Capture the cell that displays the provided text and extract its (X, Y) central coordinate. 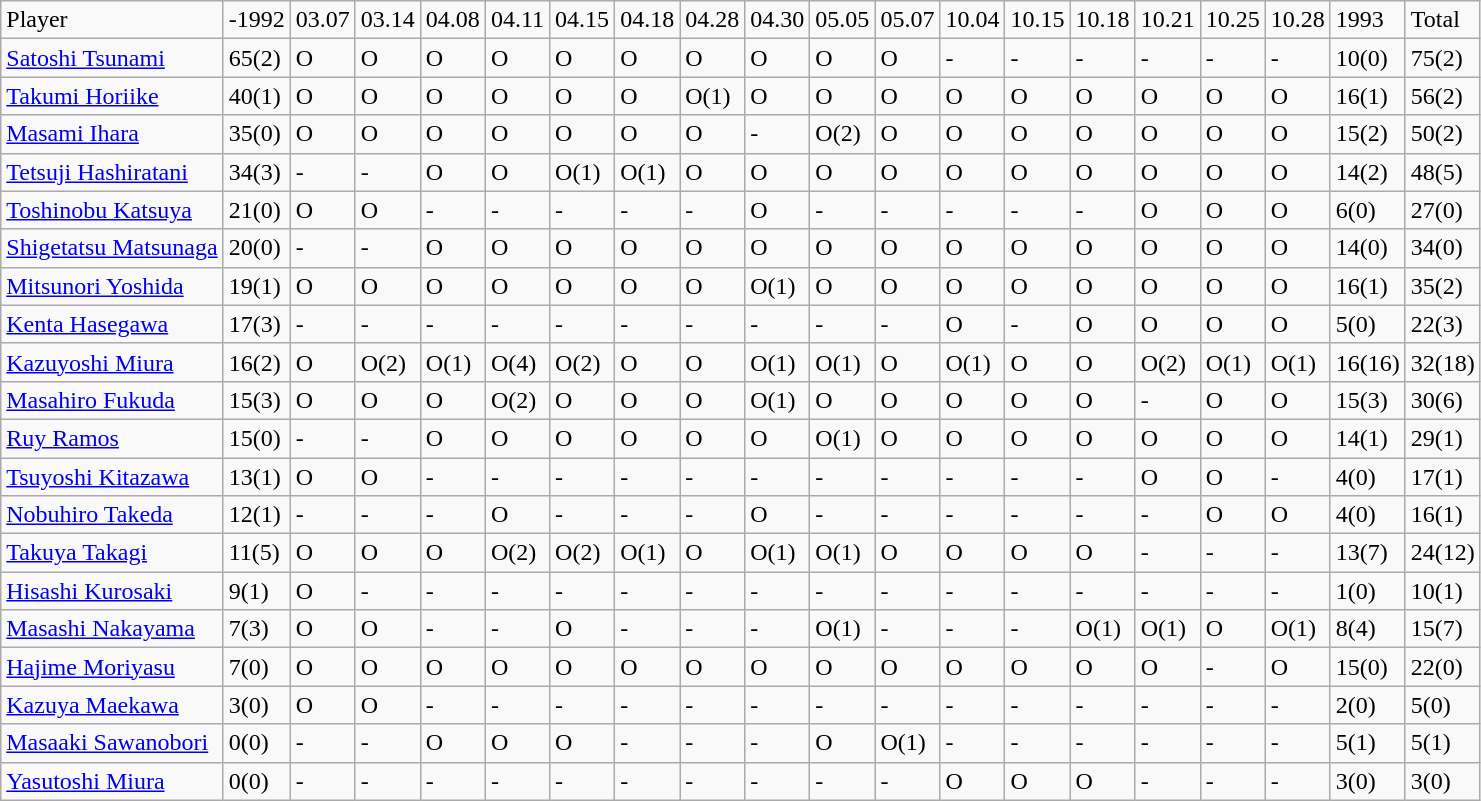
30(6) (1442, 400)
Satoshi Tsunami (112, 58)
Hajime Moriyasu (112, 667)
Masaaki Sawanobori (112, 743)
22(0) (1442, 667)
13(7) (1368, 553)
10(1) (1442, 591)
35(0) (256, 134)
Tsuyoshi Kitazawa (112, 477)
Takumi Horiike (112, 96)
1(0) (1368, 591)
Masami Ihara (112, 134)
6(0) (1368, 210)
04.28 (712, 20)
05.07 (908, 20)
24(12) (1442, 553)
19(1) (256, 286)
10.04 (972, 20)
50(2) (1442, 134)
10(0) (1368, 58)
56(2) (1442, 96)
32(18) (1442, 362)
-1992 (256, 20)
Nobuhiro Takeda (112, 515)
Tetsuji Hashiratani (112, 172)
65(2) (256, 58)
03.14 (388, 20)
Masahiro Fukuda (112, 400)
Player (112, 20)
20(0) (256, 248)
Ruy Ramos (112, 438)
Shigetatsu Matsunaga (112, 248)
10.25 (1232, 20)
16(16) (1368, 362)
10.28 (1298, 20)
34(0) (1442, 248)
Kazuyoshi Miura (112, 362)
10.21 (1168, 20)
Masashi Nakayama (112, 629)
15(7) (1442, 629)
7(3) (256, 629)
10.15 (1038, 20)
15(2) (1368, 134)
17(3) (256, 324)
04.15 (582, 20)
17(1) (1442, 477)
10.18 (1102, 20)
21(0) (256, 210)
7(0) (256, 667)
75(2) (1442, 58)
Kenta Hasegawa (112, 324)
9(1) (256, 591)
Total (1442, 20)
Yasutoshi Miura (112, 781)
11(5) (256, 553)
05.05 (842, 20)
Mitsunori Yoshida (112, 286)
14(0) (1368, 248)
04.30 (778, 20)
16(2) (256, 362)
13(1) (256, 477)
27(0) (1442, 210)
04.11 (517, 20)
40(1) (256, 96)
8(4) (1368, 629)
Kazuya Maekawa (112, 705)
29(1) (1442, 438)
O(4) (517, 362)
14(1) (1368, 438)
Toshinobu Katsuya (112, 210)
12(1) (256, 515)
03.07 (322, 20)
Hisashi Kurosaki (112, 591)
04.08 (452, 20)
2(0) (1368, 705)
35(2) (1442, 286)
04.18 (648, 20)
22(3) (1442, 324)
Takuya Takagi (112, 553)
48(5) (1442, 172)
34(3) (256, 172)
1993 (1368, 20)
14(2) (1368, 172)
